For the text-containing cell, return its midpoint in [x, y] coordinate format. 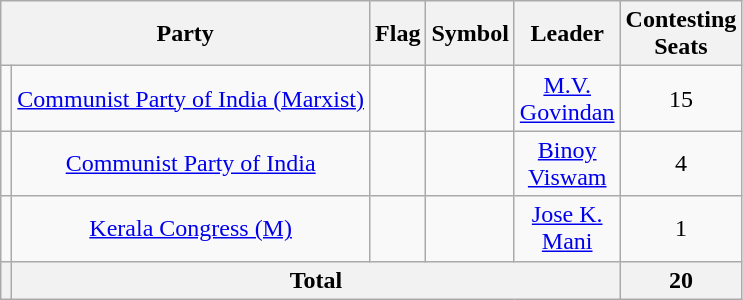
15 [681, 98]
Symbol [470, 34]
Flag [398, 34]
4 [681, 164]
Communist Party of India (Marxist) [191, 98]
Contesting Seats [681, 34]
1 [681, 228]
Total [316, 280]
Party [186, 34]
Leader [567, 34]
Binoy Viswam [567, 164]
Kerala Congress (M) [191, 228]
20 [681, 280]
M.V. Govindan [567, 98]
Communist Party of India [191, 164]
Jose K. Mani [567, 228]
